Pinpoint the cell where the given text exists, returning its (X, Y) midpoint coordinate. 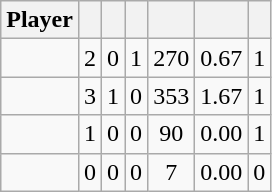
3 (90, 96)
Player (40, 20)
1.67 (222, 96)
353 (172, 96)
2 (90, 58)
0.67 (222, 58)
7 (172, 172)
90 (172, 134)
270 (172, 58)
